Output the [X, Y] coordinate of the center of the cell containing the given text.  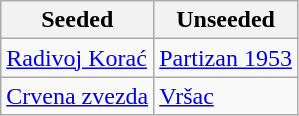
Radivoj Korać [78, 58]
Partizan 1953 [226, 58]
Vršac [226, 96]
Crvena zvezda [78, 96]
Seeded [78, 20]
Unseeded [226, 20]
